Capture the cell that displays the provided text and extract its [X, Y] central coordinate. 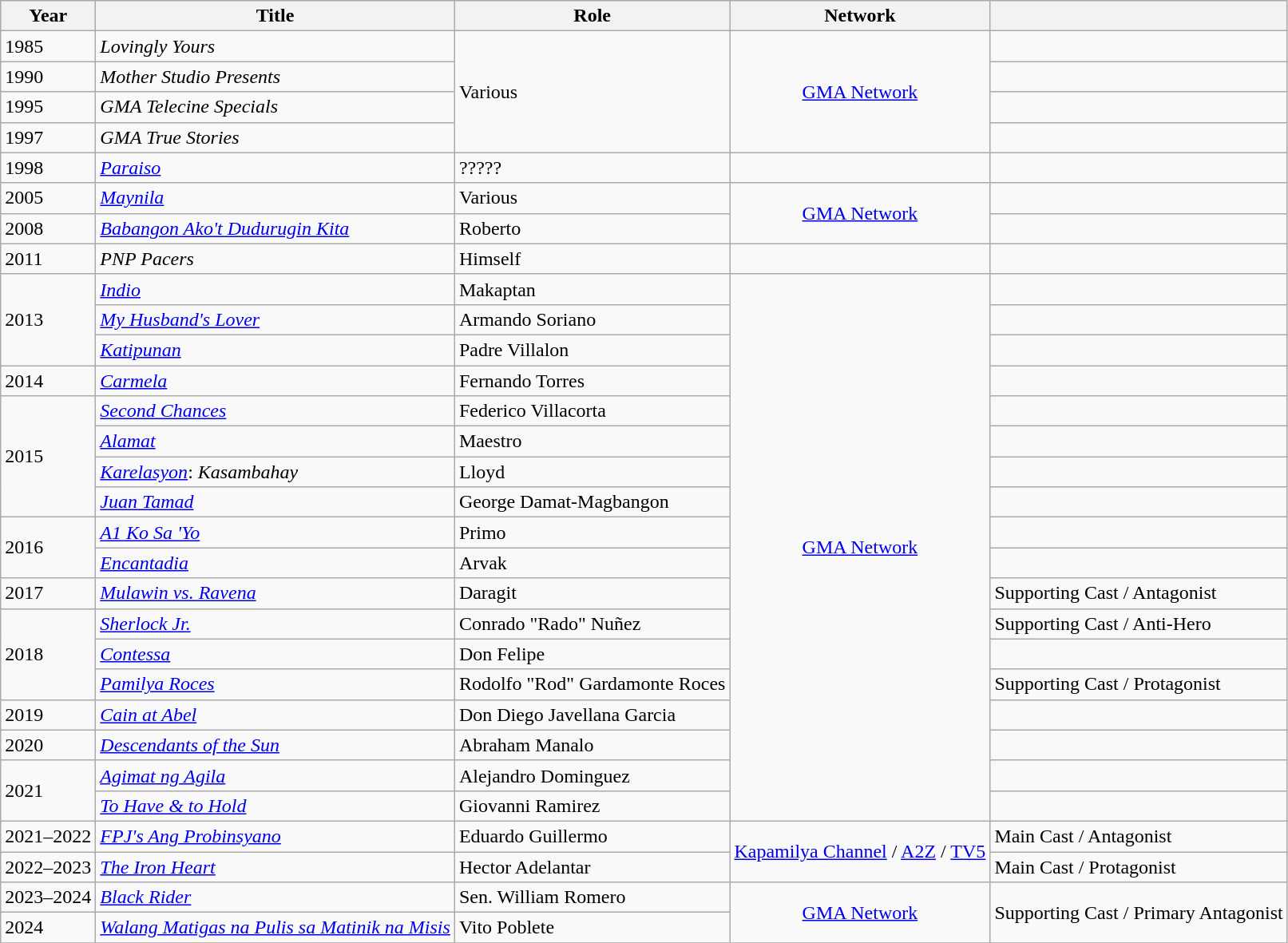
Padre Villalon [592, 350]
Year [48, 16]
2023–2024 [48, 897]
2024 [48, 928]
Babangon Ako't Dudurugin Kita [275, 228]
Mulawin vs. Ravena [275, 593]
Primo [592, 533]
Contessa [275, 654]
George Damat-Magbangon [592, 502]
Karelasyon: Kasambahay [275, 472]
Rodolfo "Rod" Gardamonte Roces [592, 684]
2011 [48, 259]
Alamat [275, 442]
1997 [48, 137]
2021 [48, 790]
Maynila [275, 198]
FPJ's Ang Probinsyano [275, 836]
????? [592, 168]
2017 [48, 593]
The Iron Heart [275, 866]
Mother Studio Presents [275, 77]
2020 [48, 745]
2008 [48, 228]
Role [592, 16]
1985 [48, 46]
1995 [48, 107]
Eduardo Guillermo [592, 836]
Main Cast / Protagonist [1139, 866]
Daragit [592, 593]
Giovanni Ramirez [592, 806]
2019 [48, 715]
2005 [48, 198]
Supporting Cast / Antagonist [1139, 593]
2015 [48, 457]
Abraham Manalo [592, 745]
Maestro [592, 442]
Alejandro Dominguez [592, 775]
Encantadia [275, 563]
GMA True Stories [275, 137]
2021–2022 [48, 836]
PNP Pacers [275, 259]
Lovingly Yours [275, 46]
Walang Matigas na Pulis sa Matinik na Misis [275, 928]
2013 [48, 319]
1998 [48, 168]
Juan Tamad [275, 502]
Katipunan [275, 350]
Descendants of the Sun [275, 745]
Sen. William Romero [592, 897]
2016 [48, 548]
Conrado "Rado" Nuñez [592, 624]
Supporting Cast / Protagonist [1139, 684]
Kapamilya Channel / A2Z / TV5 [860, 851]
Cain at Abel [275, 715]
Fernando Torres [592, 381]
Supporting Cast / Primary Antagonist [1139, 913]
2022–2023 [48, 866]
Paraiso [275, 168]
Indio [275, 289]
Vito Poblete [592, 928]
Armando Soriano [592, 319]
Second Chances [275, 411]
Arvak [592, 563]
2014 [48, 381]
Hector Adelantar [592, 866]
Lloyd [592, 472]
Don Felipe [592, 654]
Don Diego Javellana Garcia [592, 715]
Main Cast / Antagonist [1139, 836]
GMA Telecine Specials [275, 107]
Himself [592, 259]
Roberto [592, 228]
Title [275, 16]
To Have & to Hold [275, 806]
Supporting Cast / Anti-Hero [1139, 624]
Black Rider [275, 897]
Makaptan [592, 289]
Pamilya Roces [275, 684]
Federico Villacorta [592, 411]
2018 [48, 654]
A1 Ko Sa 'Yo [275, 533]
Carmela [275, 381]
My Husband's Lover [275, 319]
Network [860, 16]
Agimat ng Agila [275, 775]
Sherlock Jr. [275, 624]
1990 [48, 77]
